Determine the [X, Y] coordinate at the center of the cell enclosing the given text.  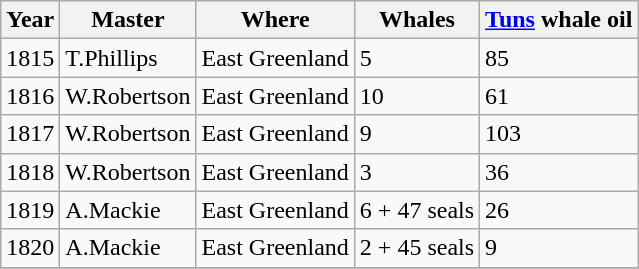
103 [559, 134]
36 [559, 172]
Year [30, 20]
T.Phillips [128, 58]
Whales [416, 20]
6 + 47 seals [416, 210]
1817 [30, 134]
3 [416, 172]
26 [559, 210]
Master [128, 20]
1819 [30, 210]
61 [559, 96]
1815 [30, 58]
10 [416, 96]
Tuns whale oil [559, 20]
5 [416, 58]
1816 [30, 96]
85 [559, 58]
Where [275, 20]
1820 [30, 248]
1818 [30, 172]
2 + 45 seals [416, 248]
